Identify which cell holds the provided text, then report its (x, y) central coordinate. 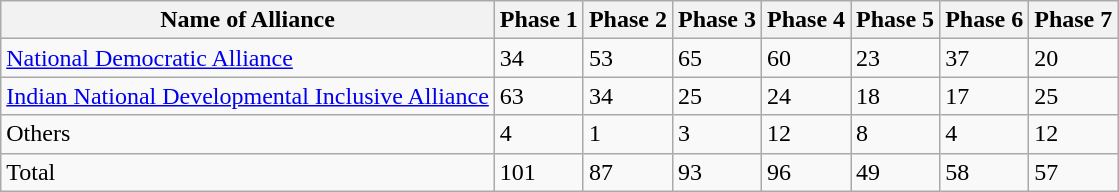
Phase 4 (806, 20)
18 (896, 96)
87 (628, 172)
24 (806, 96)
23 (896, 58)
National Democratic Alliance (248, 58)
3 (716, 134)
101 (538, 172)
57 (1074, 172)
49 (896, 172)
17 (984, 96)
Name of Alliance (248, 20)
96 (806, 172)
Others (248, 134)
20 (1074, 58)
93 (716, 172)
Phase 3 (716, 20)
Indian National Developmental Inclusive Alliance (248, 96)
53 (628, 58)
65 (716, 58)
8 (896, 134)
Phase 5 (896, 20)
58 (984, 172)
Phase 1 (538, 20)
63 (538, 96)
Phase 2 (628, 20)
60 (806, 58)
37 (984, 58)
Phase 7 (1074, 20)
1 (628, 134)
Total (248, 172)
Phase 6 (984, 20)
